Search for the cell housing the specified text and yield its [x, y] center coordinate. 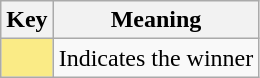
Key [27, 20]
Indicates the winner [156, 58]
Meaning [156, 20]
